For the text-containing cell, return its midpoint in [x, y] coordinate format. 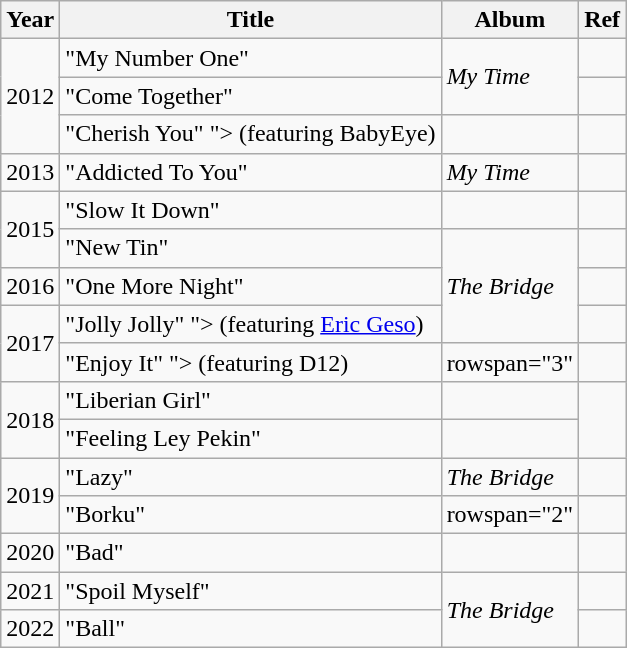
2015 [30, 229]
2019 [30, 496]
2022 [30, 629]
"Cherish You" "> (featuring BabyEye) [250, 134]
Ref [602, 20]
"Lazy" [250, 477]
"Jolly Jolly" "> (featuring Eric Geso) [250, 324]
"Addicted To You" [250, 172]
2018 [30, 419]
"Borku" [250, 515]
"Come Together" [250, 96]
"My Number One" [250, 58]
"Slow It Down" [250, 210]
"Enjoy It" "> (featuring D12) [250, 362]
"Ball" [250, 629]
2017 [30, 343]
2016 [30, 286]
rowspan="2" [510, 515]
Year [30, 20]
"New Tin" [250, 248]
Title [250, 20]
2013 [30, 172]
"Liberian Girl" [250, 400]
"Spoil Myself" [250, 591]
2020 [30, 553]
"Feeling Ley Pekin" [250, 438]
"Bad" [250, 553]
rowspan="3" [510, 362]
2012 [30, 96]
"One More Night" [250, 286]
Album [510, 20]
2021 [30, 591]
